Capture the cell that displays the provided text and extract its (X, Y) central coordinate. 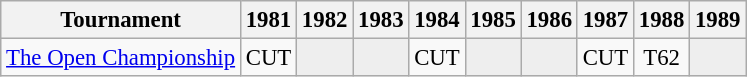
1982 (325, 20)
The Open Championship (121, 58)
1985 (493, 20)
1984 (437, 20)
1987 (605, 20)
T62 (661, 58)
1983 (381, 20)
1988 (661, 20)
Tournament (121, 20)
1986 (549, 20)
1989 (718, 20)
1981 (268, 20)
